Extract the [X, Y] coordinate from the center of the cell holding the provided text.  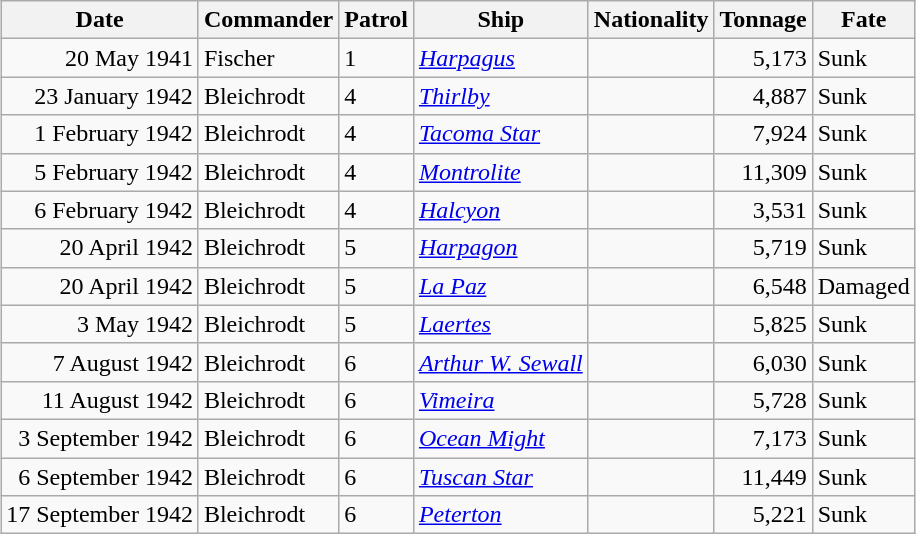
Date [100, 20]
Patrol [376, 20]
11 August 1942 [100, 400]
1 February 1942 [100, 134]
7 August 1942 [100, 362]
Fate [864, 20]
5,728 [763, 400]
11,449 [763, 477]
Commander [268, 20]
Ocean Might [500, 438]
Fischer [268, 58]
Tonnage [763, 20]
17 September 1942 [100, 515]
Laertes [500, 324]
Halcyon [500, 210]
23 January 1942 [100, 96]
6 September 1942 [100, 477]
7,173 [763, 438]
Harpagon [500, 248]
La Paz [500, 286]
Damaged [864, 286]
Tacoma Star [500, 134]
4,887 [763, 96]
Nationality [651, 20]
3 May 1942 [100, 324]
3,531 [763, 210]
6,548 [763, 286]
Tuscan Star [500, 477]
Arthur W. Sewall [500, 362]
Montrolite [500, 172]
5,825 [763, 324]
Harpagus [500, 58]
Ship [500, 20]
Thirlby [500, 96]
1 [376, 58]
20 May 1941 [100, 58]
5,719 [763, 248]
11,309 [763, 172]
Peterton [500, 515]
6,030 [763, 362]
3 September 1942 [100, 438]
5,173 [763, 58]
Vimeira [500, 400]
6 February 1942 [100, 210]
5,221 [763, 515]
7,924 [763, 134]
5 February 1942 [100, 172]
